Determine the [X, Y] coordinate at the center of the cell enclosing the given text.  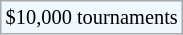
$10,000 tournaments [92, 17]
